Locate the cell with the specified text and output its (X, Y) center coordinate. 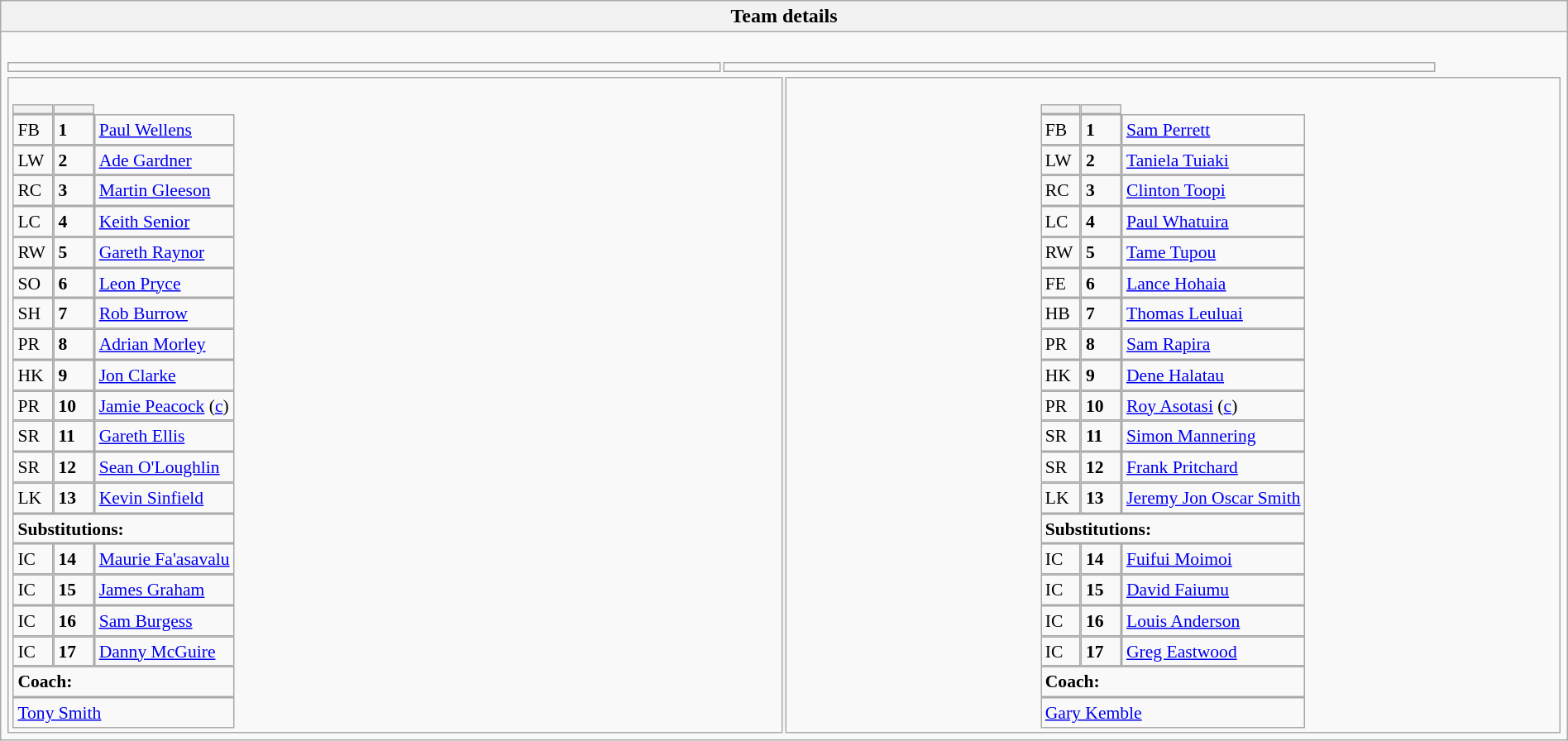
Martin Gleeson (165, 190)
SH (33, 314)
Sam Perrett (1213, 129)
Jon Clarke (165, 375)
Jeremy Jon Oscar Smith (1213, 498)
Paul Whatuira (1213, 222)
Greg Eastwood (1213, 652)
Ade Gardner (165, 160)
Tame Tupou (1213, 251)
Gareth Ellis (165, 437)
Jamie Peacock (c) (165, 405)
Sam Burgess (165, 620)
HB (1060, 314)
Taniela Tuiaki (1213, 160)
Simon Mannering (1213, 437)
Roy Asotasi (c) (1213, 405)
Paul Wellens (165, 129)
David Faiumu (1213, 590)
Leon Pryce (165, 283)
Danny McGuire (165, 652)
Rob Burrow (165, 314)
Gary Kemble (1173, 713)
Lance Hohaia (1213, 283)
Keith Senior (165, 222)
Team details (784, 17)
Frank Pritchard (1213, 466)
Louis Anderson (1213, 620)
SO (33, 283)
Sam Rapira (1213, 344)
Dene Halatau (1213, 375)
Thomas Leuluai (1213, 314)
James Graham (165, 590)
Maurie Fa'asavalu (165, 559)
Tony Smith (124, 713)
Sean O'Loughlin (165, 466)
FE (1060, 283)
Adrian Morley (165, 344)
Fuifui Moimoi (1213, 559)
Gareth Raynor (165, 251)
Clinton Toopi (1213, 190)
Kevin Sinfield (165, 498)
